Extract the (x, y) coordinate from the center of the cell holding the provided text.  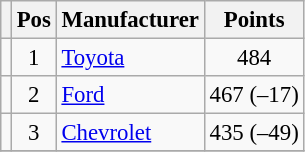
Ford (130, 95)
Chevrolet (130, 133)
Manufacturer (130, 20)
Points (254, 20)
467 (–17) (254, 95)
Pos (34, 20)
Toyota (130, 58)
2 (34, 95)
484 (254, 58)
435 (–49) (254, 133)
1 (34, 58)
3 (34, 133)
